Provide the [x, y] coordinate of the cell's center where the given text is located.  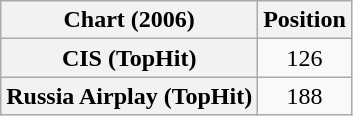
Russia Airplay (TopHit) [130, 96]
CIS (TopHit) [130, 58]
188 [305, 96]
126 [305, 58]
Position [305, 20]
Chart (2006) [130, 20]
